Search for the cell housing the specified text and yield its [X, Y] center coordinate. 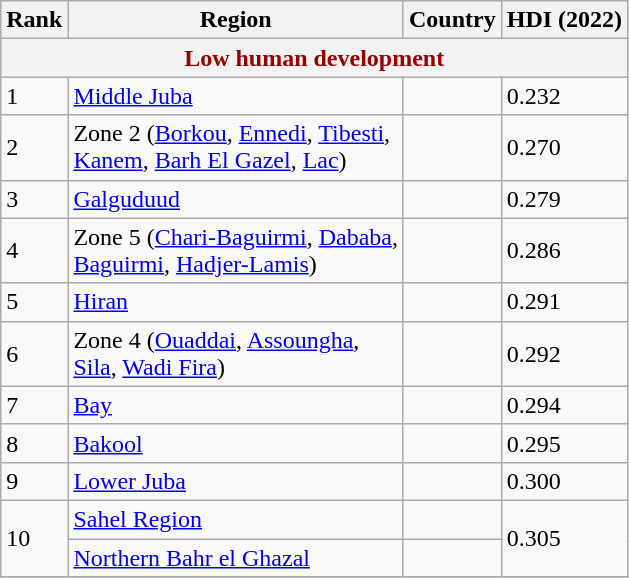
0.232 [564, 96]
Country [452, 20]
3 [34, 199]
0.286 [564, 250]
Middle Juba [236, 96]
5 [34, 302]
Bakool [236, 443]
HDI (2022) [564, 20]
Zone 2 (Borkou, Ennedi, Tibesti, Kanem, Barh El Gazel, Lac) [236, 148]
Zone 5 (Chari-Baguirmi, Dababa,Baguirmi, Hadjer-Lamis) [236, 250]
0.295 [564, 443]
Lower Juba [236, 481]
2 [34, 148]
10 [34, 538]
Sahel Region [236, 519]
Rank [34, 20]
1 [34, 96]
0.270 [564, 148]
0.305 [564, 538]
4 [34, 250]
Bay [236, 405]
0.294 [564, 405]
Region [236, 20]
Galguduud [236, 199]
0.279 [564, 199]
6 [34, 354]
0.291 [564, 302]
Zone 4 (Ouaddai, Assoungha, Sila, Wadi Fira) [236, 354]
7 [34, 405]
Hiran [236, 302]
0.292 [564, 354]
9 [34, 481]
8 [34, 443]
Low human development [314, 58]
Northern Bahr el Ghazal [236, 557]
0.300 [564, 481]
